Identify which cell holds the provided text, then report its (X, Y) central coordinate. 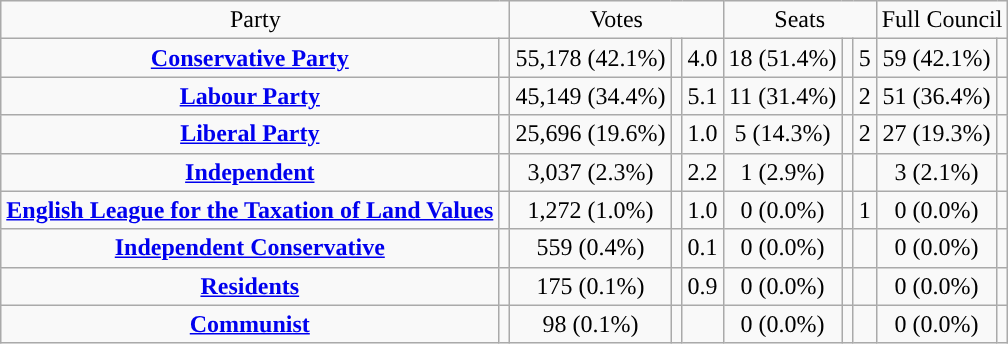
98 (0.1%) (590, 324)
English League for the Taxation of Land Values (250, 210)
27 (19.3%) (936, 134)
5 (864, 58)
59 (42.1%) (936, 58)
3,037 (2.3%) (590, 172)
Residents (250, 286)
Independent (250, 172)
Communist (250, 324)
0.1 (702, 248)
3 (2.1%) (936, 172)
11 (31.4%) (782, 96)
Conservative Party (250, 58)
0.9 (702, 286)
175 (0.1%) (590, 286)
Liberal Party (250, 134)
45,149 (34.4%) (590, 96)
25,696 (19.6%) (590, 134)
Votes (616, 20)
1,272 (1.0%) (590, 210)
5 (14.3%) (782, 134)
Seats (800, 20)
Party (256, 20)
1 (2.9%) (782, 172)
2.2 (702, 172)
Labour Party (250, 96)
5.1 (702, 96)
18 (51.4%) (782, 58)
55,178 (42.1%) (590, 58)
51 (36.4%) (936, 96)
Independent Conservative (250, 248)
Full Council (942, 20)
1 (864, 210)
4.0 (702, 58)
559 (0.4%) (590, 248)
